Pinpoint the cell where the given text exists, returning its (X, Y) midpoint coordinate. 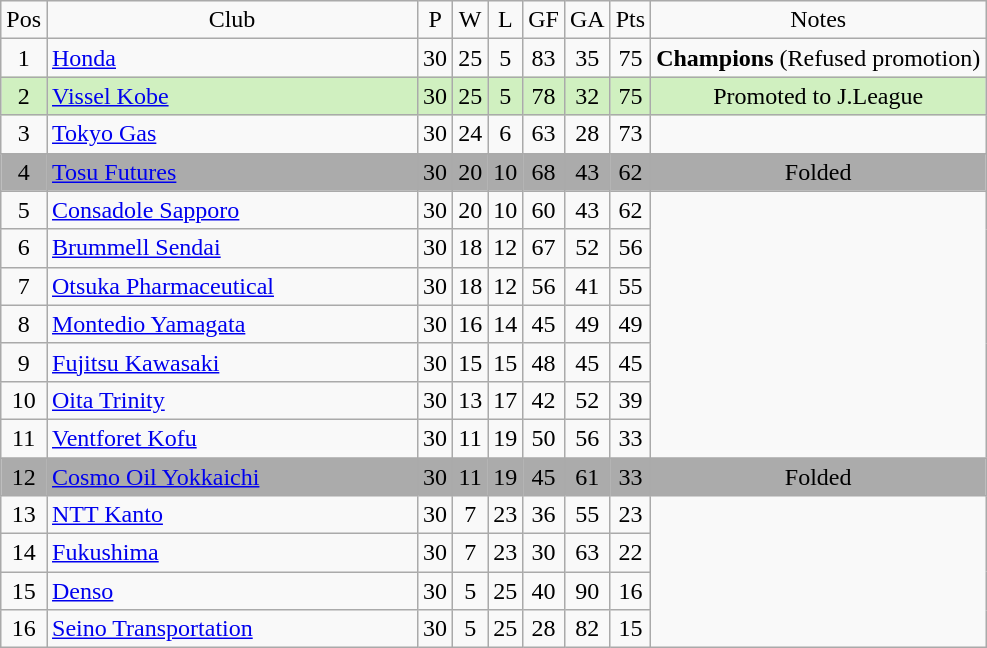
Tosu Futures (232, 172)
Denso (232, 591)
9 (24, 362)
40 (544, 591)
Pts (630, 20)
Vissel Kobe (232, 96)
Otsuka Pharmaceutical (232, 286)
3 (24, 134)
22 (630, 553)
Honda (232, 58)
Montedio Yamagata (232, 324)
82 (587, 629)
Tokyo Gas (232, 134)
L (506, 20)
P (436, 20)
Brummell Sendai (232, 248)
35 (587, 58)
2 (24, 96)
Club (232, 20)
Fukushima (232, 553)
50 (544, 438)
Seino Transportation (232, 629)
32 (587, 96)
NTT Kanto (232, 515)
Notes (818, 20)
24 (470, 134)
Cosmo Oil Yokkaichi (232, 477)
1 (24, 58)
Ventforet Kofu (232, 438)
Oita Trinity (232, 400)
42 (544, 400)
17 (506, 400)
78 (544, 96)
GF (544, 20)
GA (587, 20)
61 (587, 477)
Promoted to J.League (818, 96)
8 (24, 324)
W (470, 20)
73 (630, 134)
39 (630, 400)
48 (544, 362)
67 (544, 248)
60 (544, 210)
Fujitsu Kawasaki (232, 362)
Champions (Refused promotion) (818, 58)
83 (544, 58)
4 (24, 172)
Consadole Sapporo (232, 210)
36 (544, 515)
41 (587, 286)
Pos (24, 20)
68 (544, 172)
90 (587, 591)
